Identify which cell holds the provided text, then report its [X, Y] central coordinate. 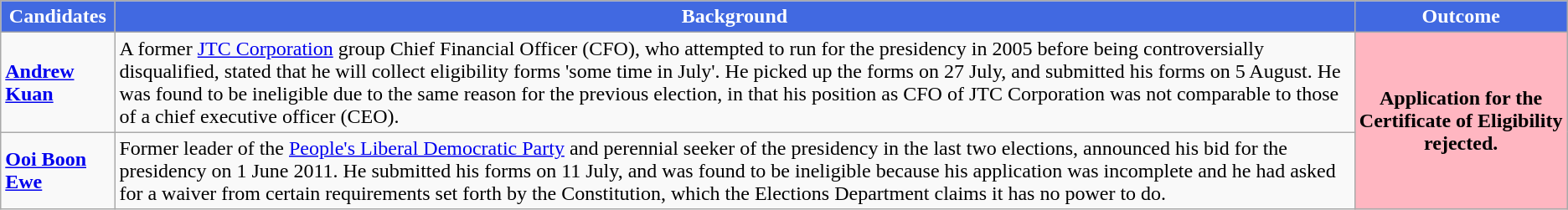
Candidates [58, 17]
Outcome [1461, 17]
Application for the Certificate of Eligibility rejected. [1461, 120]
Ooi Boon Ewe [58, 171]
Background [735, 17]
Andrew Kuan [58, 82]
